Locate the cell with the specified text and output its (x, y) center coordinate. 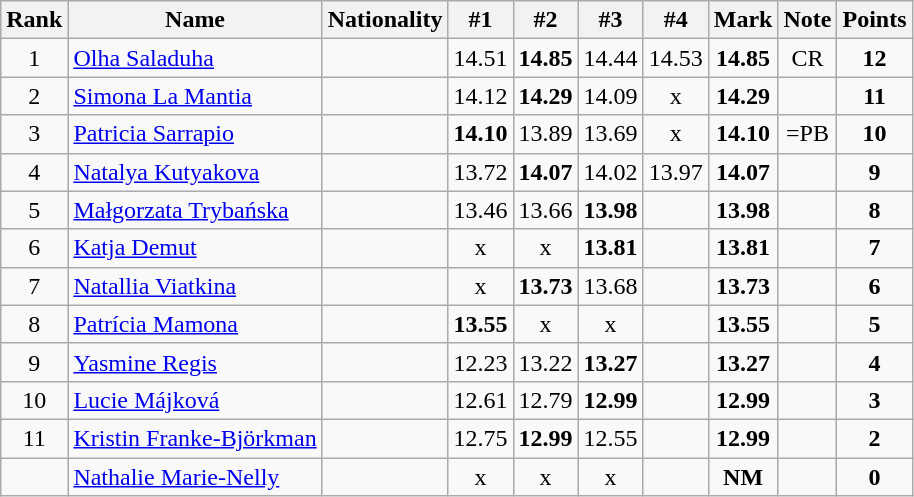
12.75 (480, 438)
#2 (546, 20)
Yasmine Regis (195, 362)
Simona La Mantia (195, 96)
Note (808, 20)
Nathalie Marie-Nelly (195, 477)
#3 (610, 20)
12.61 (480, 400)
14.51 (480, 58)
14.02 (610, 172)
Katja Demut (195, 248)
NM (743, 477)
Natalya Kutyakova (195, 172)
0 (874, 477)
13.22 (546, 362)
=PB (808, 134)
13.97 (676, 172)
Kristin Franke-Björkman (195, 438)
CR (808, 58)
Olha Saladuha (195, 58)
12.23 (480, 362)
13.72 (480, 172)
#1 (480, 20)
Mark (743, 20)
14.09 (610, 96)
1 (34, 58)
Natallia Viatkina (195, 286)
Patrícia Mamona (195, 324)
Rank (34, 20)
14.12 (480, 96)
13.69 (610, 134)
14.53 (676, 58)
12.55 (610, 438)
13.46 (480, 210)
Małgorzata Trybańska (195, 210)
12 (874, 58)
13.66 (546, 210)
Points (874, 20)
Lucie Májková (195, 400)
Nationality (385, 20)
Patricia Sarrapio (195, 134)
13.89 (546, 134)
Name (195, 20)
13.68 (610, 286)
12.79 (546, 400)
#4 (676, 20)
14.44 (610, 58)
